Find where the given text appears and provide that cell's center as (X, Y) coordinate. 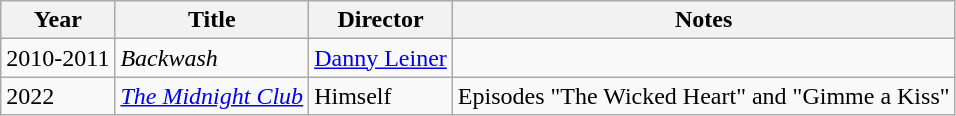
Backwash (212, 58)
Year (58, 20)
Episodes "The Wicked Heart" and "Gimme a Kiss" (704, 96)
Danny Leiner (381, 58)
Himself (381, 96)
Notes (704, 20)
Title (212, 20)
Director (381, 20)
2022 (58, 96)
The Midnight Club (212, 96)
2010-2011 (58, 58)
